Pinpoint the cell where the given text exists, returning its [X, Y] midpoint coordinate. 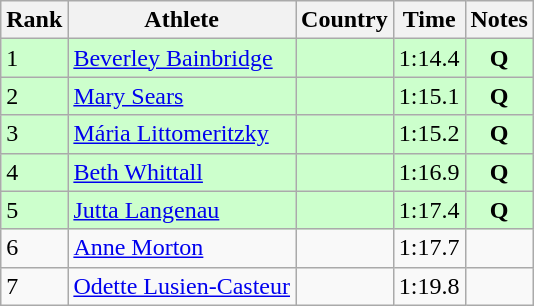
6 [34, 248]
2 [34, 96]
Time [429, 20]
Jutta Langenau [182, 210]
Anne Morton [182, 248]
3 [34, 134]
1:19.8 [429, 286]
7 [34, 286]
Beth Whittall [182, 172]
1:14.4 [429, 58]
Rank [34, 20]
5 [34, 210]
Mária Littomeritzky [182, 134]
4 [34, 172]
1:15.1 [429, 96]
Beverley Bainbridge [182, 58]
1:16.9 [429, 172]
Athlete [182, 20]
1:17.4 [429, 210]
1:17.7 [429, 248]
Notes [499, 20]
Country [345, 20]
1 [34, 58]
1:15.2 [429, 134]
Mary Sears [182, 96]
Odette Lusien-Casteur [182, 286]
